Search for the cell housing the specified text and yield its (X, Y) center coordinate. 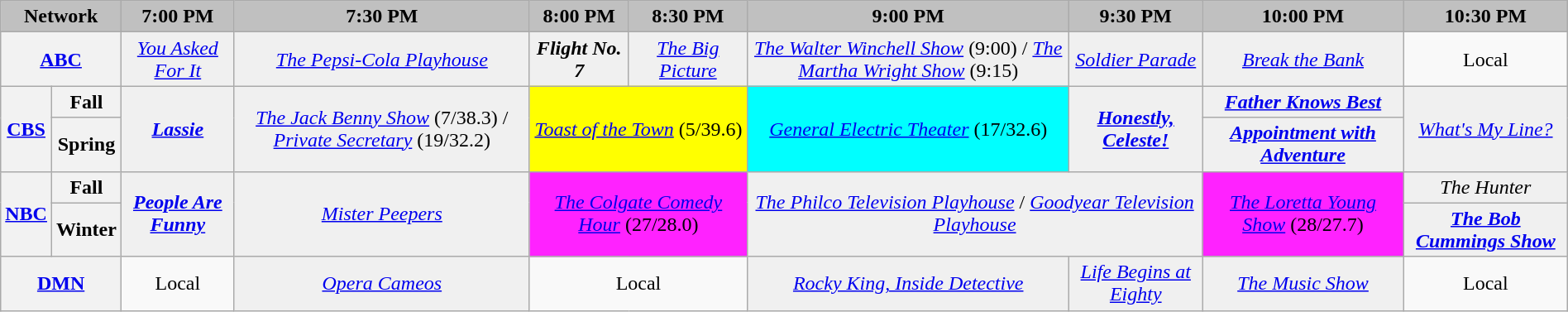
Honestly, Celeste! (1136, 129)
You Asked For It (177, 60)
NBC (26, 214)
10:00 PM (1303, 17)
The Loretta Young Show (28/27.7) (1303, 214)
The Pepsi-Cola Playhouse (382, 60)
7:30 PM (382, 17)
Father Knows Best (1303, 102)
Opera Cameos (382, 283)
9:30 PM (1136, 17)
General Electric Theater (17/32.6) (908, 129)
The Philco Television Playhouse / Goodyear Television Playhouse (975, 214)
Toast of the Town (5/39.6) (638, 129)
The Hunter (1485, 187)
CBS (26, 129)
Lassie (177, 129)
Rocky King, Inside Detective (908, 283)
The Bob Cummings Show (1485, 230)
7:00 PM (177, 17)
The Music Show (1303, 283)
The Big Picture (688, 60)
Life Begins at Eighty (1136, 283)
8:00 PM (579, 17)
Mister Peepers (382, 214)
Winter (86, 230)
People Are Funny (177, 214)
Flight No. 7 (579, 60)
ABC (61, 60)
The Jack Benny Show (7/38.3) / Private Secretary (19/32.2) (382, 129)
The Walter Winchell Show (9:00) / The Martha Wright Show (9:15) (908, 60)
DMN (61, 283)
Break the Bank (1303, 60)
8:30 PM (688, 17)
The Colgate Comedy Hour (27/28.0) (638, 214)
10:30 PM (1485, 17)
Network (61, 17)
Spring (86, 144)
9:00 PM (908, 17)
Appointment with Adventure (1303, 144)
What's My Line? (1485, 129)
Soldier Parade (1136, 60)
